Search for the cell housing the specified text and yield its [X, Y] center coordinate. 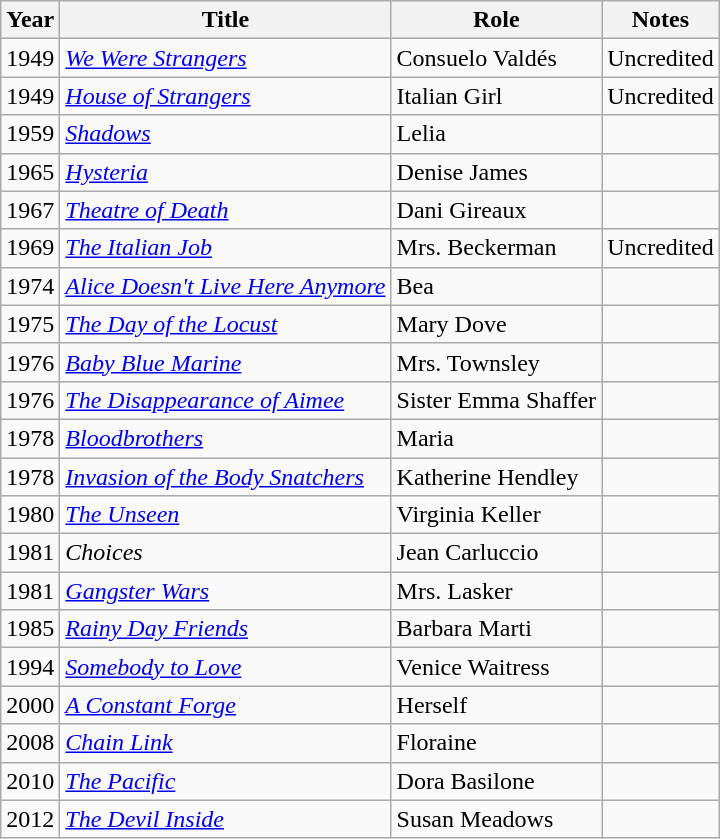
Mrs. Lasker [496, 591]
Bloodbrothers [226, 438]
1980 [30, 515]
Susan Meadows [496, 819]
Choices [226, 553]
Title [226, 20]
Floraine [496, 743]
The Pacific [226, 781]
A Constant Forge [226, 705]
2010 [30, 781]
Hysteria [226, 172]
1969 [30, 248]
1974 [30, 286]
Notes [661, 20]
Mary Dove [496, 324]
Lelia [496, 134]
Mrs. Townsley [496, 362]
The Day of the Locust [226, 324]
1975 [30, 324]
Alice Doesn't Live Here Anymore [226, 286]
Theatre of Death [226, 210]
1959 [30, 134]
Maria [496, 438]
Venice Waitress [496, 667]
House of Strangers [226, 96]
Year [30, 20]
2000 [30, 705]
Barbara Marti [496, 629]
The Italian Job [226, 248]
The Disappearance of Aimee [226, 400]
The Unseen [226, 515]
Virginia Keller [496, 515]
Italian Girl [496, 96]
2012 [30, 819]
2008 [30, 743]
1965 [30, 172]
Jean Carluccio [496, 553]
Dani Gireaux [496, 210]
Somebody to Love [226, 667]
Sister Emma Shaffer [496, 400]
Invasion of the Body Snatchers [226, 477]
Gangster Wars [226, 591]
Bea [496, 286]
Shadows [226, 134]
Chain Link [226, 743]
Dora Basilone [496, 781]
The Devil Inside [226, 819]
Baby Blue Marine [226, 362]
Herself [496, 705]
Katherine Hendley [496, 477]
Denise James [496, 172]
Mrs. Beckerman [496, 248]
Consuelo Valdés [496, 58]
1967 [30, 210]
1985 [30, 629]
Rainy Day Friends [226, 629]
1994 [30, 667]
We Were Strangers [226, 58]
Role [496, 20]
